Identify which cell holds the provided text, then report its [X, Y] central coordinate. 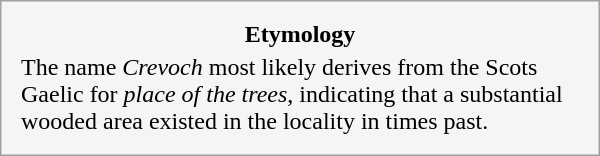
Etymology [300, 35]
